Return [X, Y] of the center of cell containing provided text 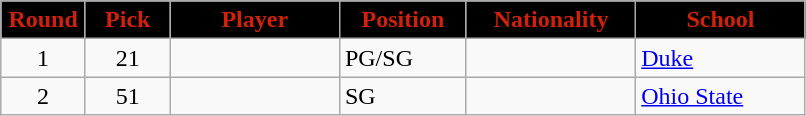
Duke [720, 58]
PG/SG [402, 58]
21 [128, 58]
Player [254, 20]
SG [402, 96]
1 [44, 58]
51 [128, 96]
Pick [128, 20]
Ohio State [720, 96]
Position [402, 20]
Nationality [550, 20]
School [720, 20]
Round [44, 20]
2 [44, 96]
